Return [x, y] of the center of cell containing provided text 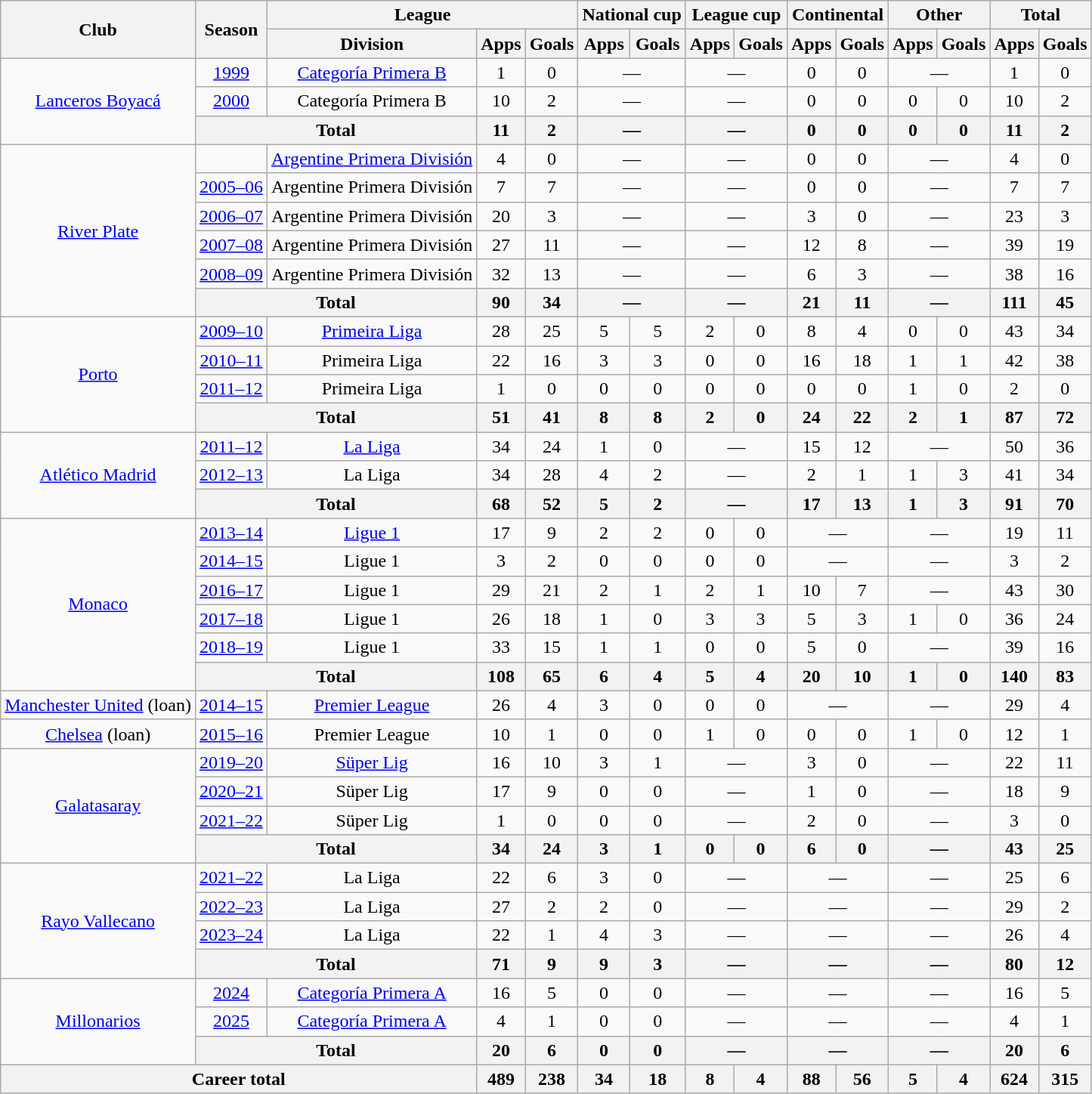
65 [552, 676]
2016–17 [231, 590]
Lanceros Boyacá [98, 101]
2009–10 [231, 331]
Other [939, 15]
42 [1014, 360]
90 [501, 302]
Chelsea (loan) [98, 734]
Continental [837, 15]
68 [501, 504]
Atlético Madrid [98, 475]
League [422, 15]
2008–09 [231, 273]
Millonarios [98, 1021]
315 [1065, 1079]
52 [552, 504]
88 [811, 1079]
2010–11 [231, 360]
2015–16 [231, 734]
83 [1065, 676]
2007–08 [231, 245]
2019–20 [231, 762]
87 [1014, 418]
108 [501, 676]
111 [1014, 302]
League cup [736, 15]
2024 [231, 993]
2018–19 [231, 647]
2013–14 [231, 533]
91 [1014, 504]
2006–07 [231, 216]
Season [231, 29]
2025 [231, 1021]
1999 [231, 73]
Rayo Vallecano [98, 921]
2005–06 [231, 187]
50 [1014, 447]
Career total [239, 1079]
Manchester United (loan) [98, 705]
80 [1014, 964]
Galatasaray [98, 805]
30 [1065, 590]
23 [1014, 216]
2000 [231, 101]
56 [862, 1079]
489 [501, 1079]
70 [1065, 504]
238 [552, 1079]
Division [372, 44]
National cup [632, 15]
Club [98, 29]
2017–18 [231, 619]
32 [501, 273]
Monaco [98, 604]
33 [501, 647]
45 [1065, 302]
2020–21 [231, 791]
140 [1014, 676]
2022–23 [231, 907]
51 [501, 418]
2023–24 [231, 935]
72 [1065, 418]
River Plate [98, 230]
71 [501, 964]
2012–13 [231, 475]
624 [1014, 1079]
Porto [98, 374]
